Extract the [X, Y] coordinate from the center of the cell holding the provided text.  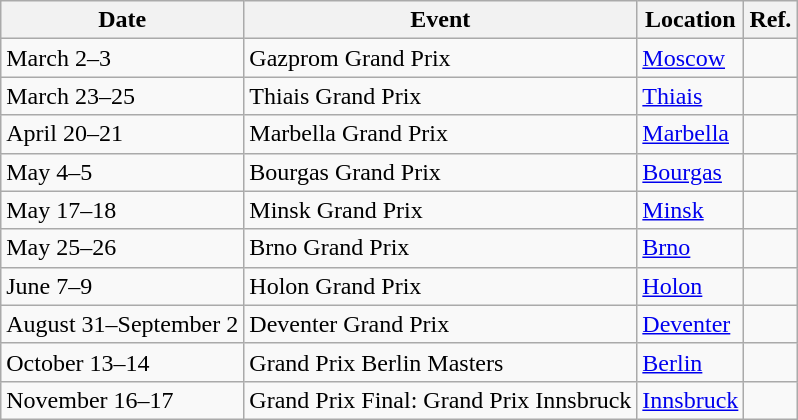
Bourgas Grand Prix [440, 172]
March 23–25 [122, 96]
Minsk [690, 210]
May 4–5 [122, 172]
Event [440, 20]
Gazprom Grand Prix [440, 58]
October 13–14 [122, 362]
Thiais [690, 96]
Deventer Grand Prix [440, 324]
April 20–21 [122, 134]
Marbella Grand Prix [440, 134]
Deventer [690, 324]
March 2–3 [122, 58]
August 31–September 2 [122, 324]
Brno [690, 248]
Thiais Grand Prix [440, 96]
Grand Prix Final: Grand Prix Innsbruck [440, 400]
Marbella [690, 134]
Bourgas [690, 172]
June 7–9 [122, 286]
May 17–18 [122, 210]
Grand Prix Berlin Masters [440, 362]
May 25–26 [122, 248]
Moscow [690, 58]
Holon Grand Prix [440, 286]
November 16–17 [122, 400]
Location [690, 20]
Minsk Grand Prix [440, 210]
Ref. [770, 20]
Holon [690, 286]
Date [122, 20]
Brno Grand Prix [440, 248]
Innsbruck [690, 400]
Berlin [690, 362]
